From the cell containing the given text, extract its center point as [X, Y] coordinate. 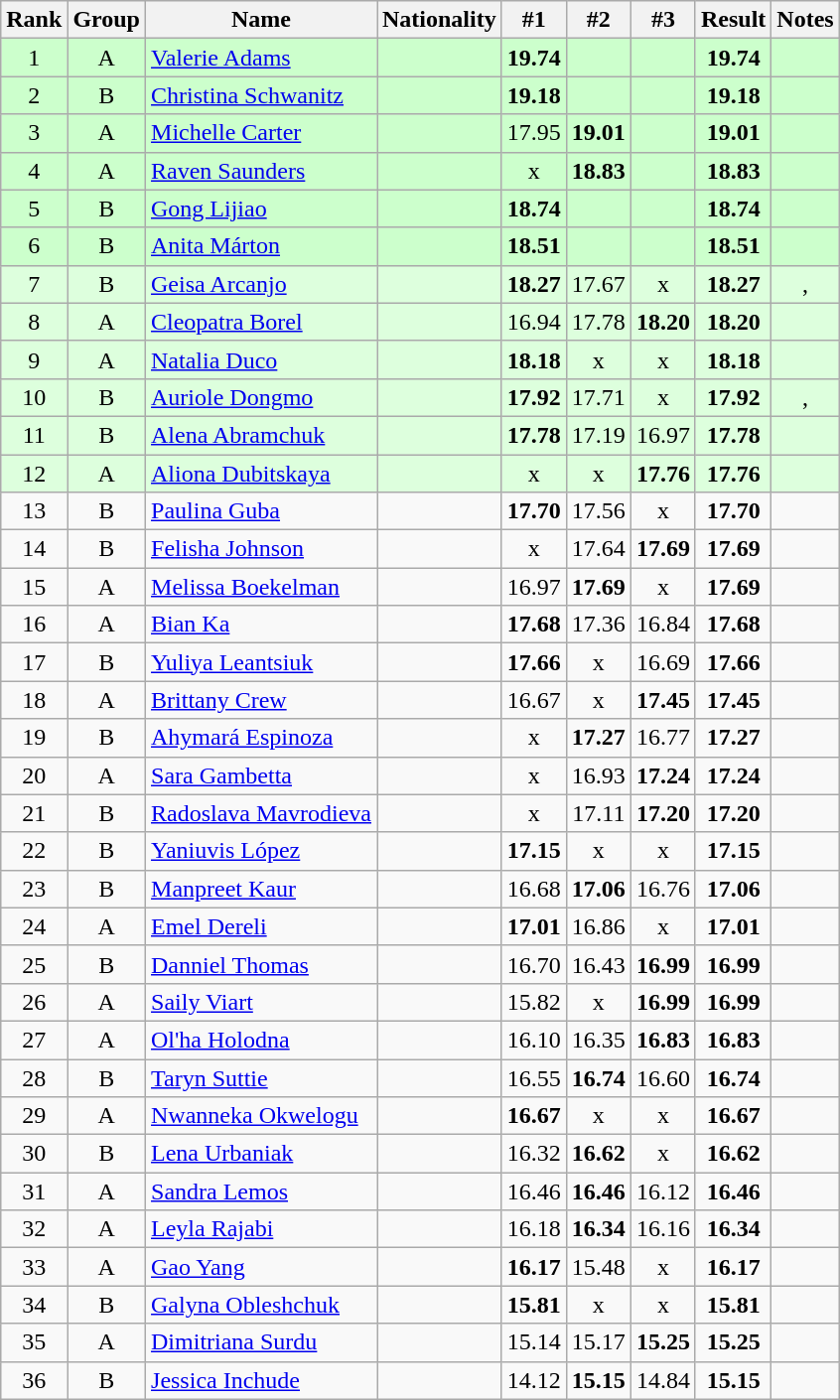
16.84 [663, 625]
Nwanneka Okwelogu [262, 1116]
16.43 [598, 964]
16.76 [663, 889]
Geisa Arcanjo [262, 284]
36 [34, 1380]
16.32 [534, 1154]
Valerie Adams [262, 58]
2 [34, 95]
Result [733, 20]
16.86 [598, 926]
Michelle Carter [262, 133]
17.64 [598, 549]
25 [34, 964]
15.17 [598, 1342]
17.19 [598, 435]
3 [34, 133]
5 [34, 209]
10 [34, 397]
Bian Ka [262, 625]
12 [34, 474]
Auriole Dongmo [262, 397]
Christina Schwanitz [262, 95]
23 [34, 889]
Paulina Guba [262, 511]
1 [34, 58]
15.48 [598, 1267]
16.68 [534, 889]
19 [34, 738]
Leyla Rajabi [262, 1229]
17.71 [598, 397]
Sara Gambetta [262, 775]
28 [34, 1077]
27 [34, 1040]
15.82 [534, 1002]
16.10 [534, 1040]
Name [262, 20]
Taryn Suttie [262, 1077]
33 [34, 1267]
Lena Urbaniak [262, 1154]
Saily Viart [262, 1002]
Natalia Duco [262, 359]
Emel Dereli [262, 926]
14 [34, 549]
Brittany Crew [262, 700]
16.77 [663, 738]
Yaniuvis López [262, 851]
21 [34, 813]
#1 [534, 20]
Melissa Boekelman [262, 587]
30 [34, 1154]
Group [107, 20]
Jessica Inchude [262, 1380]
Nationality [440, 20]
Radoslava Mavrodieva [262, 813]
17 [34, 662]
Sandra Lemos [262, 1191]
Gong Lijiao [262, 209]
Notes [805, 20]
14.12 [534, 1380]
Danniel Thomas [262, 964]
Dimitriana Surdu [262, 1342]
16.16 [663, 1229]
17.11 [598, 813]
13 [34, 511]
7 [34, 284]
16.35 [598, 1040]
15.14 [534, 1342]
6 [34, 246]
Manpreet Kaur [262, 889]
22 [34, 851]
34 [34, 1305]
18 [34, 700]
24 [34, 926]
Alena Abramchuk [262, 435]
Raven Saunders [262, 171]
16.70 [534, 964]
14.84 [663, 1380]
31 [34, 1191]
16.55 [534, 1077]
Rank [34, 20]
17.95 [534, 133]
15 [34, 587]
9 [34, 359]
16.60 [663, 1077]
17.36 [598, 625]
Gao Yang [262, 1267]
17.56 [598, 511]
17.67 [598, 284]
11 [34, 435]
16.69 [663, 662]
4 [34, 171]
8 [34, 322]
16 [34, 625]
Felisha Johnson [262, 549]
Ahymará Espinoza [262, 738]
35 [34, 1342]
Ol'ha Holodna [262, 1040]
#2 [598, 20]
Aliona Dubitskaya [262, 474]
Anita Márton [262, 246]
16.12 [663, 1191]
29 [34, 1116]
16.18 [534, 1229]
Yuliya Leantsiuk [262, 662]
16.93 [598, 775]
Cleopatra Borel [262, 322]
26 [34, 1002]
Galyna Obleshchuk [262, 1305]
#3 [663, 20]
20 [34, 775]
32 [34, 1229]
16.94 [534, 322]
